Determine the [x, y] coordinate at the center of the cell enclosing the given text.  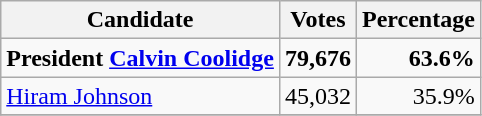
79,676 [318, 58]
63.6% [418, 58]
Percentage [418, 20]
Candidate [140, 20]
Votes [318, 20]
35.9% [418, 96]
President Calvin Coolidge [140, 58]
45,032 [318, 96]
Hiram Johnson [140, 96]
